From the cell containing the given text, extract its center point as [X, Y] coordinate. 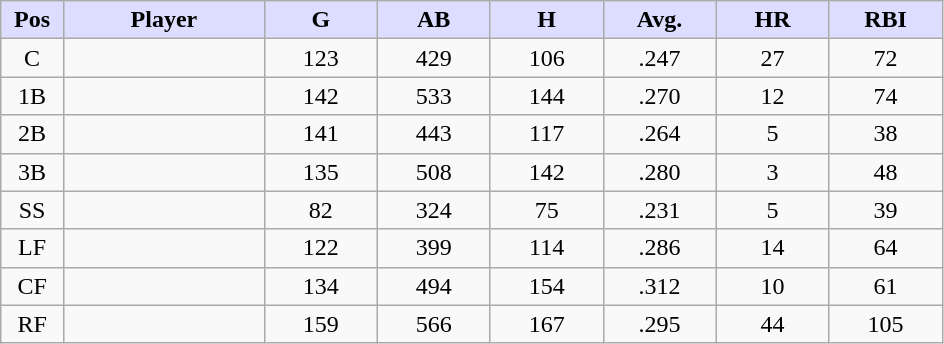
RBI [886, 20]
G [320, 20]
144 [546, 96]
14 [772, 248]
74 [886, 96]
.286 [660, 248]
.270 [660, 96]
H [546, 20]
.247 [660, 58]
533 [434, 96]
105 [886, 324]
CF [32, 286]
10 [772, 286]
2B [32, 134]
122 [320, 248]
154 [546, 286]
508 [434, 172]
64 [886, 248]
135 [320, 172]
324 [434, 210]
141 [320, 134]
82 [320, 210]
39 [886, 210]
48 [886, 172]
159 [320, 324]
12 [772, 96]
SS [32, 210]
C [32, 58]
494 [434, 286]
LF [32, 248]
RF [32, 324]
AB [434, 20]
Player [164, 20]
3B [32, 172]
566 [434, 324]
.264 [660, 134]
114 [546, 248]
.312 [660, 286]
134 [320, 286]
123 [320, 58]
3 [772, 172]
117 [546, 134]
.295 [660, 324]
443 [434, 134]
.231 [660, 210]
HR [772, 20]
38 [886, 134]
1B [32, 96]
44 [772, 324]
106 [546, 58]
27 [772, 58]
399 [434, 248]
Avg. [660, 20]
75 [546, 210]
61 [886, 286]
429 [434, 58]
167 [546, 324]
72 [886, 58]
Pos [32, 20]
.280 [660, 172]
